Output the (x, y) coordinate of the center of the cell containing the given text.  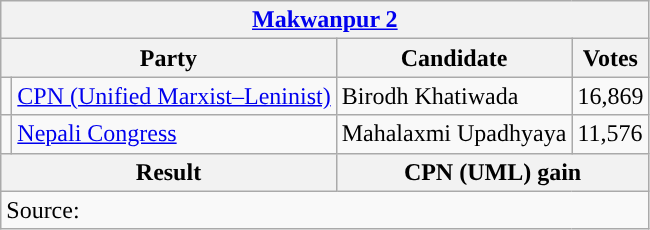
Votes (610, 58)
Result (168, 172)
Nepali Congress (174, 134)
CPN (Unified Marxist–Leninist) (174, 96)
Source: (325, 210)
CPN (UML) gain (492, 172)
Mahalaxmi Upadhyaya (454, 134)
16,869 (610, 96)
Makwanpur 2 (325, 20)
11,576 (610, 134)
Candidate (454, 58)
Birodh Khatiwada (454, 96)
Party (168, 58)
